Return the (X, Y) coordinate for the center point of the cell that contains the specified text.  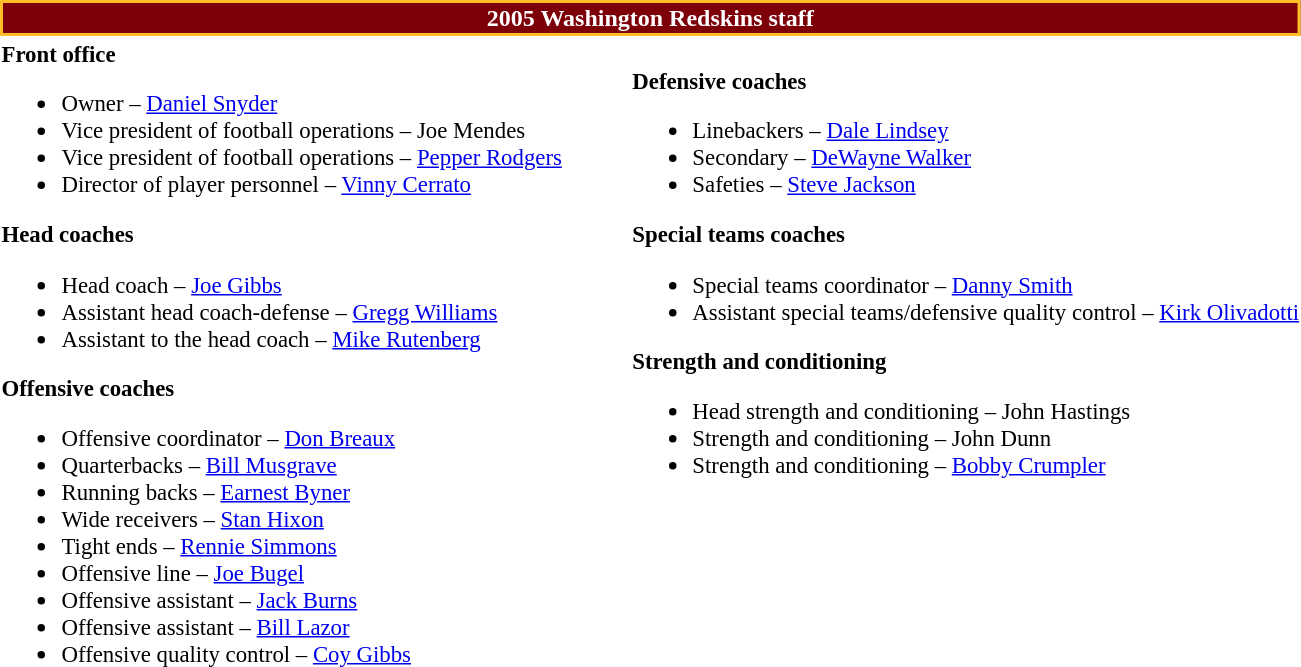
2005 Washington Redskins staff (650, 18)
